Locate the cell with the specified text and output its (x, y) center coordinate. 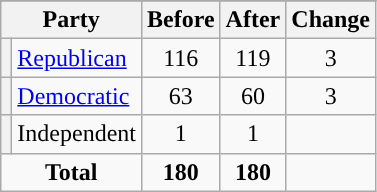
116 (180, 58)
63 (180, 96)
Before (180, 20)
Republican (77, 58)
Independent (77, 134)
Party (72, 20)
Change (331, 20)
After (253, 20)
Democratic (77, 96)
60 (253, 96)
119 (253, 58)
Total (72, 172)
